Provide the [X, Y] coordinate of the cell's center where the given text is located.  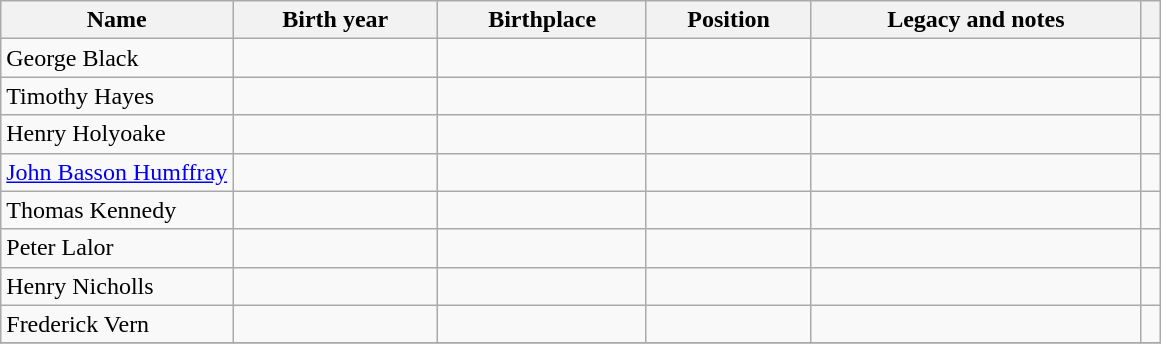
Henry Holyoake [117, 134]
Thomas Kennedy [117, 210]
Legacy and notes [976, 20]
Name [117, 20]
Henry Nicholls [117, 286]
John Basson Humffray [117, 172]
Position [728, 20]
George Black [117, 58]
Birthplace [542, 20]
Peter Lalor [117, 248]
Timothy Hayes [117, 96]
Birth year [336, 20]
Frederick Vern [117, 324]
